Find where the given text appears and provide that cell's center as [x, y] coordinate. 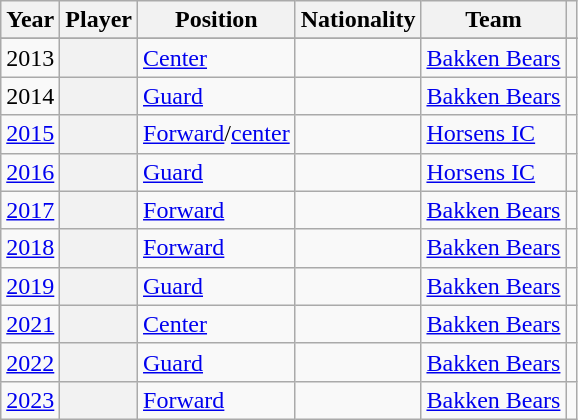
2018 [30, 248]
2021 [30, 324]
2014 [30, 96]
2016 [30, 172]
2013 [30, 58]
2015 [30, 134]
Team [494, 20]
2019 [30, 286]
2023 [30, 400]
Year [30, 20]
2017 [30, 210]
Forward/center [217, 134]
Nationality [358, 20]
2022 [30, 362]
Player [99, 20]
Position [217, 20]
